Output the [x, y] coordinate of the center of the cell containing the given text.  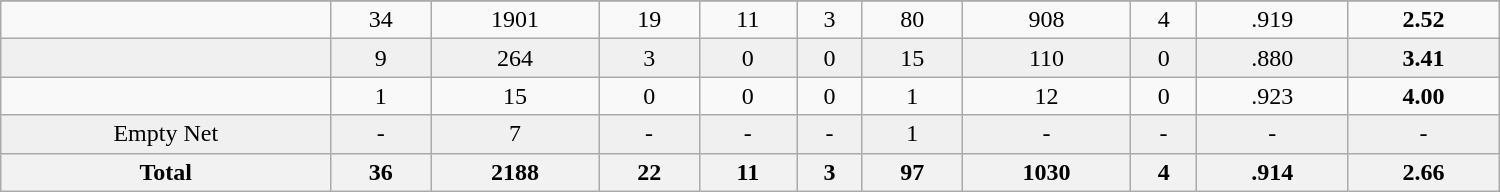
.923 [1272, 96]
1901 [515, 20]
19 [649, 20]
36 [381, 172]
.919 [1272, 20]
.880 [1272, 58]
34 [381, 20]
2.52 [1424, 20]
Total [166, 172]
110 [1046, 58]
2.66 [1424, 172]
80 [912, 20]
97 [912, 172]
.914 [1272, 172]
3.41 [1424, 58]
12 [1046, 96]
7 [515, 134]
1030 [1046, 172]
2188 [515, 172]
22 [649, 172]
4.00 [1424, 96]
264 [515, 58]
9 [381, 58]
Empty Net [166, 134]
908 [1046, 20]
